Pinpoint the cell where the given text exists, returning its [X, Y] midpoint coordinate. 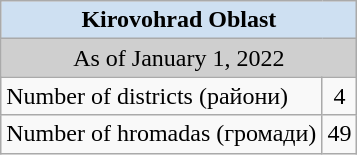
Kirovohrad Oblast [179, 20]
Number of hromadas (громади) [162, 134]
49 [340, 134]
As of January 1, 2022 [179, 58]
Number of districts (райони) [162, 96]
4 [340, 96]
